Extract the [x, y] coordinate from the center of the cell holding the provided text.  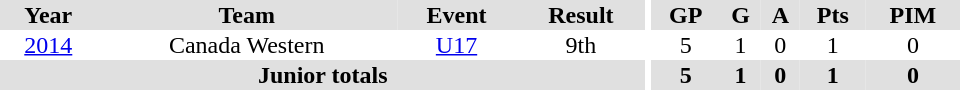
Junior totals [323, 75]
Result [580, 15]
Canada Western [247, 45]
Event [456, 15]
2014 [48, 45]
GP [686, 15]
U17 [456, 45]
A [780, 15]
PIM [913, 15]
Pts [833, 15]
Year [48, 15]
Team [247, 15]
G [740, 15]
9th [580, 45]
